For the text-containing cell, return its midpoint in [x, y] coordinate format. 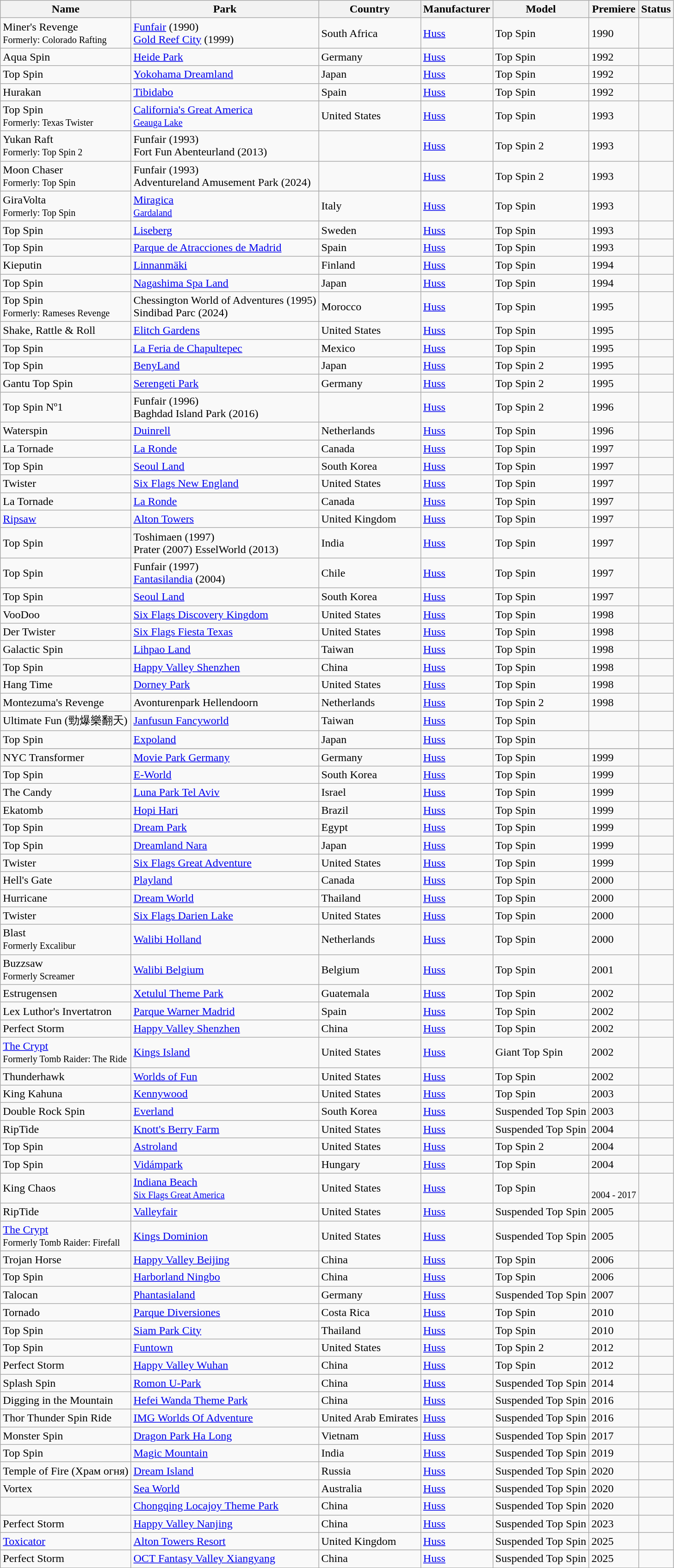
Alton Towers [225, 519]
Alton Towers Resort [225, 1541]
Avonturenpark Hellendoorn [225, 702]
GiraVoltaFormerly: Top Spin [66, 206]
2007 [614, 1295]
Siam Park City [225, 1330]
Movie Park Germany [225, 757]
VooDoo [66, 615]
The Candy [66, 793]
Italy [370, 206]
Lihpao Land [225, 650]
Expoland [225, 739]
Finland [370, 265]
Mexico [370, 348]
Morocco [370, 307]
The CryptFormerly Tomb Raider: Firefall [66, 1236]
Chongqing Locajoy Theme Park [225, 1506]
Lex Luthor's Invertatron [66, 1011]
Estrugensen [66, 993]
King Chaos [66, 1188]
United Arab Emirates [370, 1418]
Hungary [370, 1164]
Ripsaw [66, 519]
Six Flags New England [225, 484]
Aqua Spin [66, 57]
Hurricane [66, 898]
Valleyfair [225, 1212]
Status [656, 9]
2001 [614, 969]
Top SpinFormerly: Rameses Revenge [66, 307]
Toshimaen (1997)Prater (2007) EsselWorld (2013) [225, 543]
Vietnam [370, 1436]
Funfair (1993)Fort Fun Abenteurland (2013) [225, 146]
2014 [614, 1383]
BlastFormerly Excalibur [66, 940]
Kings Island [225, 1052]
BuzzsawFormerly Screamer [66, 969]
Ultimate Fun (勁爆樂翻天) [66, 721]
Model [541, 9]
2023 [614, 1524]
Funfair (1996)Baghdad Island Park (2016) [225, 407]
IMG Worlds Of Adventure [225, 1418]
Yukan RaftFormerly: Top Spin 2 [66, 146]
Kings Dominion [225, 1236]
Moon ChaserFormerly: Top Spin [66, 176]
Elitch Gardens [225, 331]
Dreamland Nara [225, 845]
Costa Rica [370, 1312]
Giant Top Spin [541, 1052]
Funtown [225, 1347]
The CryptFormerly Tomb Raider: The Ride [66, 1052]
Playland [225, 880]
Romon U-Park [225, 1383]
Phantasialand [225, 1295]
Janfusun Fancyworld [225, 721]
Six Flags Fiesta Texas [225, 632]
Toxicator [66, 1541]
Gantu Top Spin [66, 383]
BenyLand [225, 366]
Waterspin [66, 431]
La Feria de Chapultepec [225, 348]
Digging in the Mountain [66, 1401]
Parque Diversiones [225, 1312]
South Africa [370, 33]
Heide Park [225, 57]
Walibi Belgium [225, 969]
Six Flags Great Adventure [225, 863]
Indiana BeachSix Flags Great America [225, 1188]
Double Rock Spin [66, 1112]
Walibi Holland [225, 940]
Xetulul Theme Park [225, 993]
NYC Transformer [66, 757]
Thunderhawk [66, 1076]
Temple of Fire (Храм огня) [66, 1471]
Hefei Wanda Theme Park [225, 1401]
2017 [614, 1436]
Happy Valley Beijing [225, 1260]
Dorney Park [225, 685]
Sea World [225, 1488]
Everland [225, 1112]
Liseberg [225, 230]
Sweden [370, 230]
Belgium [370, 969]
Nagashima Spa Land [225, 283]
Kieputin [66, 265]
Shake, Rattle & Roll [66, 331]
Thor Thunder Spin Ride [66, 1418]
Dragon Park Ha Long [225, 1436]
Linnanmäki [225, 265]
MiragicaGardaland [225, 206]
Dream Island [225, 1471]
Hopi Hari [225, 810]
Luna Park Tel Aviv [225, 793]
Hang Time [66, 685]
Parque de Atracciones de Madrid [225, 247]
Chile [370, 572]
Australia [370, 1488]
Tibidabo [225, 92]
Serengeti Park [225, 383]
Egypt [370, 828]
Astroland [225, 1147]
Premiere [614, 9]
Name [66, 9]
Guatemala [370, 993]
Israel [370, 793]
Funfair (1997)Fantasilandia (2004) [225, 572]
Galactic Spin [66, 650]
Park [225, 9]
Country [370, 9]
Splash Spin [66, 1383]
Vidámpark [225, 1164]
Miner's RevengeFormerly: Colorado Rafting [66, 33]
Manufacturer [457, 9]
Duinrell [225, 431]
Parque Warner Madrid [225, 1011]
Trojan Horse [66, 1260]
Vortex [66, 1488]
Happy Valley Nanjing [225, 1524]
Magic Mountain [225, 1453]
Monster Spin [66, 1436]
Dream Park [225, 828]
Kennywood [225, 1094]
Funfair (1993)Adventureland Amusement Park (2024) [225, 176]
Der Twister [66, 632]
Montezuma's Revenge [66, 702]
California's Great AmericaGeauga Lake [225, 116]
Russia [370, 1471]
Top SpinFormerly: Texas Twister [66, 116]
Six Flags Discovery Kingdom [225, 615]
Knott's Berry Farm [225, 1129]
OCT Fantasy Valley Xiangyang [225, 1559]
Hell's Gate [66, 880]
2019 [614, 1453]
1990 [614, 33]
King Kahuna [66, 1094]
Chessington World of Adventures (1995)Sindibad Parc (2024) [225, 307]
Funfair (1990)Gold Reef City (1999) [225, 33]
Ekatomb [66, 810]
Top Spin Nº1 [66, 407]
2004 - 2017 [614, 1188]
Worlds of Fun [225, 1076]
Happy Valley Wuhan [225, 1365]
Brazil [370, 810]
Dream World [225, 898]
Harborland Ningbo [225, 1277]
Yokohama Dreamland [225, 74]
Talocan [66, 1295]
Hurakan [66, 92]
Six Flags Darien Lake [225, 916]
E-World [225, 775]
Tornado [66, 1312]
